Pinpoint the cell where the given text exists, returning its (x, y) midpoint coordinate. 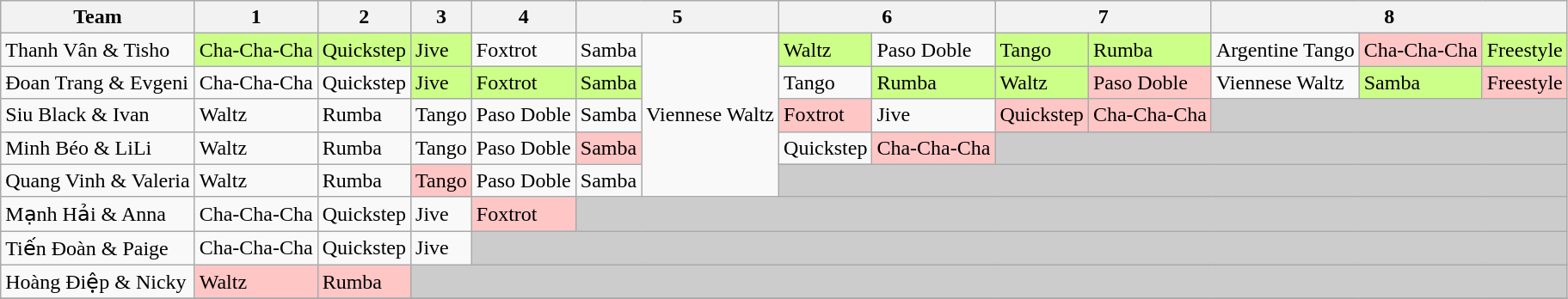
Đoan Trang & Evgeni (98, 82)
6 (888, 17)
7 (1103, 17)
Minh Béo & LiLi (98, 148)
2 (364, 17)
Siu Black & Ivan (98, 115)
3 (442, 17)
Argentine Tango (1285, 50)
4 (523, 17)
Tiến Đoàn & Paige (98, 248)
5 (677, 17)
Quang Vinh & Valeria (98, 180)
Hoàng Điệp & Nicky (98, 282)
8 (1389, 17)
Mạnh Hải & Anna (98, 214)
1 (256, 17)
Team (98, 17)
Thanh Vân & Tisho (98, 50)
